From the cell containing the given text, extract its center point as (X, Y) coordinate. 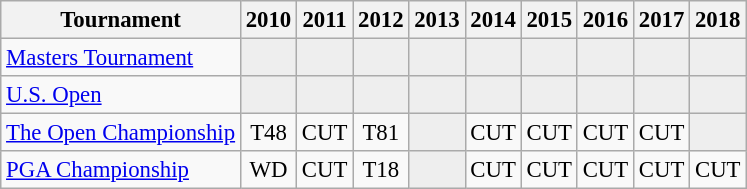
2010 (268, 20)
2012 (381, 20)
2015 (549, 20)
The Open Championship (121, 133)
2018 (718, 20)
T48 (268, 133)
2014 (493, 20)
U.S. Open (121, 95)
PGA Championship (121, 170)
T18 (381, 170)
2011 (325, 20)
Masters Tournament (121, 58)
2013 (437, 20)
WD (268, 170)
T81 (381, 133)
2017 (661, 20)
Tournament (121, 20)
2016 (605, 20)
